Scan for the cell matching the given text and deliver its (x, y) coordinate at center. 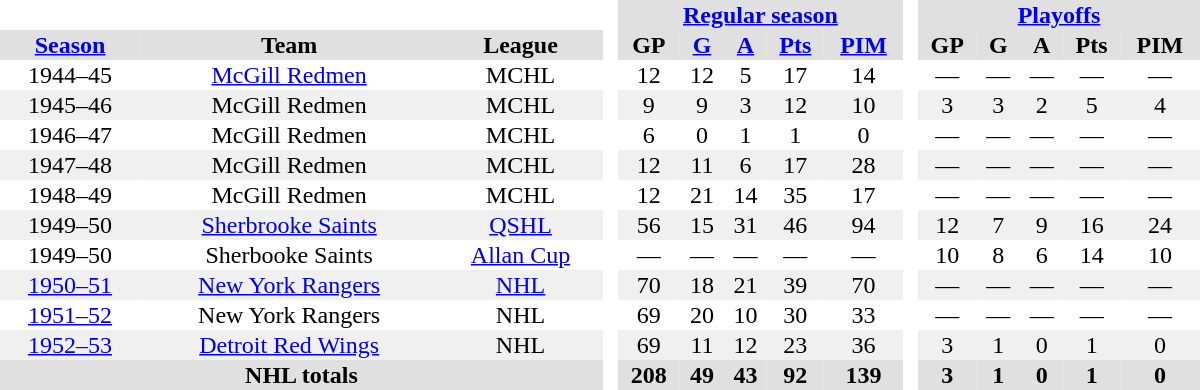
4 (1160, 105)
Team (289, 45)
46 (795, 225)
7 (998, 225)
League (520, 45)
139 (864, 375)
208 (648, 375)
Sherbooke Saints (289, 255)
Season (70, 45)
1951–52 (70, 315)
1948–49 (70, 195)
15 (702, 225)
1946–47 (70, 135)
33 (864, 315)
35 (795, 195)
1952–53 (70, 345)
Playoffs (1059, 15)
1945–46 (70, 105)
43 (746, 375)
31 (746, 225)
49 (702, 375)
Sherbrooke Saints (289, 225)
18 (702, 285)
56 (648, 225)
30 (795, 315)
28 (864, 165)
Detroit Red Wings (289, 345)
24 (1160, 225)
Allan Cup (520, 255)
39 (795, 285)
94 (864, 225)
2 (1042, 105)
16 (1091, 225)
23 (795, 345)
1947–48 (70, 165)
NHL totals (302, 375)
Regular season (760, 15)
36 (864, 345)
8 (998, 255)
92 (795, 375)
1944–45 (70, 75)
QSHL (520, 225)
20 (702, 315)
1950–51 (70, 285)
